Return (X, Y) of the center of cell containing provided text 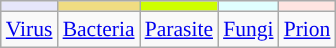
Virus (30, 29)
Bacteria (99, 29)
Fungi (248, 29)
Prion (308, 29)
Parasite (179, 29)
